Return (x, y) of the center of cell containing provided text 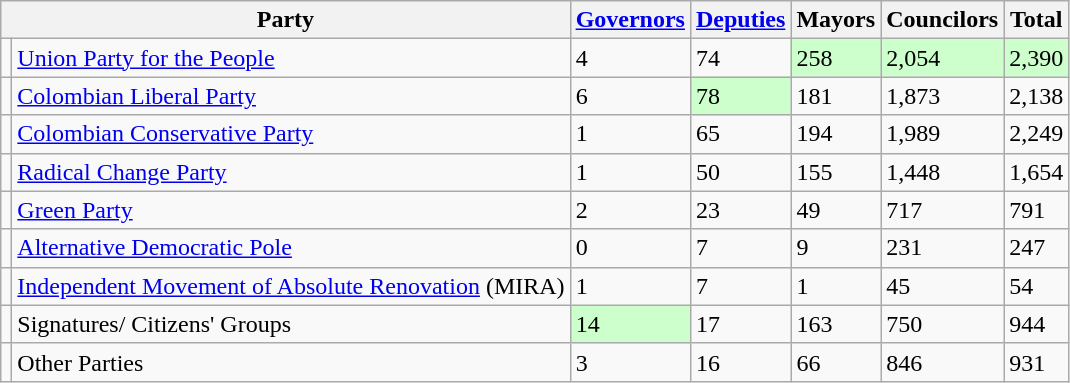
2,054 (942, 58)
247 (1036, 248)
Councilors (942, 20)
0 (630, 248)
9 (836, 248)
194 (836, 134)
Colombian Liberal Party (291, 96)
Total (1036, 20)
155 (836, 172)
791 (1036, 210)
1,873 (942, 96)
2,138 (1036, 96)
Other Parties (291, 362)
944 (1036, 324)
45 (942, 286)
Green Party (291, 210)
23 (740, 210)
Alternative Democratic Pole (291, 248)
Signatures/ Citizens' Groups (291, 324)
Radical Change Party (291, 172)
163 (836, 324)
50 (740, 172)
17 (740, 324)
3 (630, 362)
258 (836, 58)
14 (630, 324)
1,989 (942, 134)
74 (740, 58)
Deputies (740, 20)
66 (836, 362)
2,249 (1036, 134)
16 (740, 362)
65 (740, 134)
1,448 (942, 172)
181 (836, 96)
4 (630, 58)
1,654 (1036, 172)
Independent Movement of Absolute Renovation (MIRA) (291, 286)
846 (942, 362)
Party (286, 20)
Union Party for the People (291, 58)
Colombian Conservative Party (291, 134)
931 (1036, 362)
2 (630, 210)
49 (836, 210)
54 (1036, 286)
2,390 (1036, 58)
231 (942, 248)
Mayors (836, 20)
750 (942, 324)
Governors (630, 20)
6 (630, 96)
78 (740, 96)
717 (942, 210)
